From the cell containing the given text, extract its center point as [X, Y] coordinate. 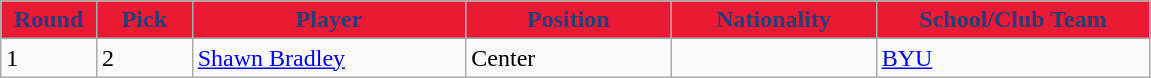
Position [568, 20]
2 [144, 58]
Nationality [774, 20]
BYU [1013, 58]
Round [49, 20]
1 [49, 58]
Player [329, 20]
Pick [144, 20]
Shawn Bradley [329, 58]
School/Club Team [1013, 20]
Center [568, 58]
